Extract the [x, y] coordinate from the center of the cell holding the provided text.  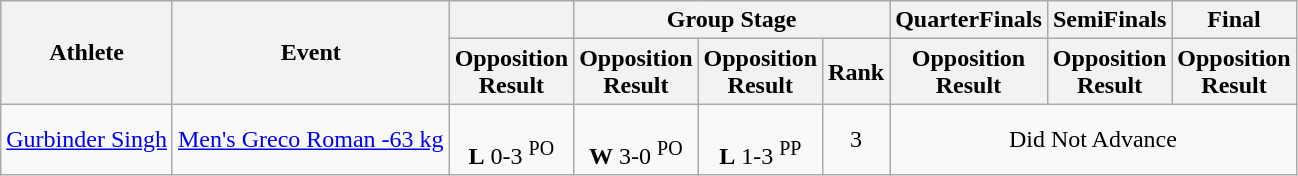
Rank [856, 72]
L 1-3 PP [760, 140]
QuarterFinals [969, 20]
W 3-0 PO [636, 140]
Gurbinder Singh [87, 140]
SemiFinals [1109, 20]
Final [1234, 20]
3 [856, 140]
L 0-3 PO [511, 140]
Event [310, 52]
Athlete [87, 52]
Did Not Advance [1094, 140]
Men's Greco Roman -63 kg [310, 140]
Group Stage [732, 20]
